Provide the [X, Y] coordinate of the cell's center where the given text is located.  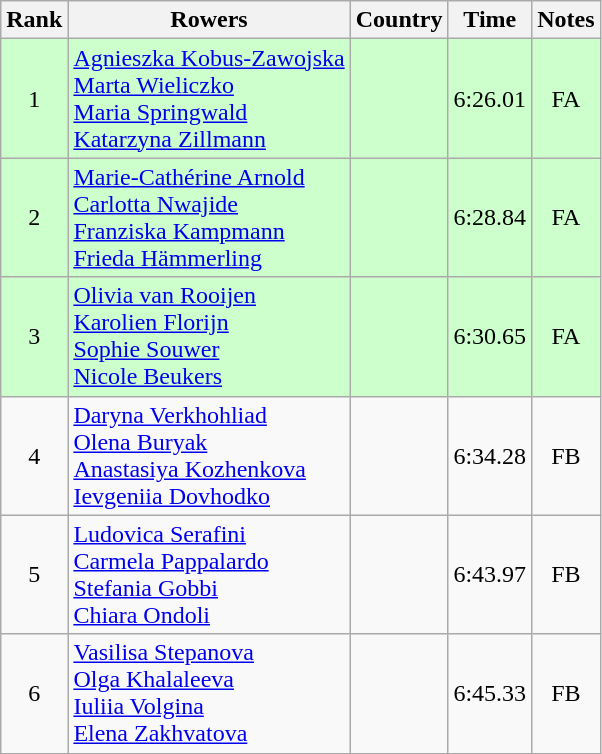
Time [490, 20]
6:28.84 [490, 218]
6:45.33 [490, 694]
4 [34, 456]
6:34.28 [490, 456]
Olivia van RooijenKarolien FlorijnSophie SouwerNicole Beukers [209, 336]
Rowers [209, 20]
2 [34, 218]
1 [34, 98]
6:30.65 [490, 336]
5 [34, 574]
3 [34, 336]
6:26.01 [490, 98]
Ludovica SerafiniCarmela PappalardoStefania GobbiChiara Ondoli [209, 574]
Notes [566, 20]
Marie-Cathérine ArnoldCarlotta NwajideFranziska KampmannFrieda Hämmerling [209, 218]
6:43.97 [490, 574]
6 [34, 694]
Rank [34, 20]
Vasilisa StepanovaOlga KhalaleevaIuliia VolginaElena Zakhvatova [209, 694]
Country [399, 20]
Agnieszka Kobus-ZawojskaMarta WieliczkoMaria SpringwaldKatarzyna Zillmann [209, 98]
Daryna VerkhohliadOlena BuryakAnastasiya KozhenkovaIevgeniia Dovhodko [209, 456]
